Output the (x, y) coordinate of the center of the cell containing the given text.  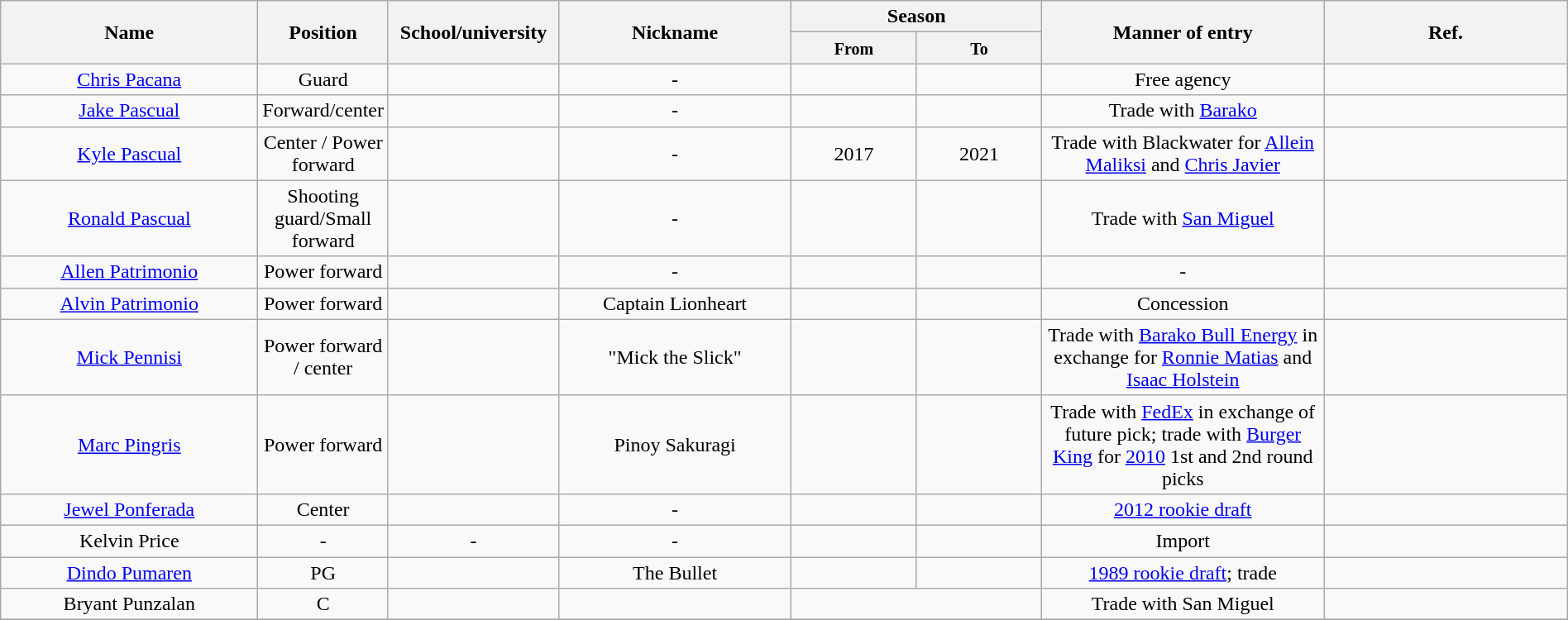
Bryant Punzalan (129, 604)
From (854, 48)
Forward/center (323, 111)
Nickname (675, 32)
Chris Pacana (129, 79)
Free agency (1183, 79)
Captain Lionheart (675, 303)
Center / Power forward (323, 154)
Allen Patrimonio (129, 272)
Import (1183, 541)
To (979, 48)
Trade with Blackwater for Allein Maliksi and Chris Javier (1183, 154)
Mick Pennisi (129, 357)
The Bullet (675, 573)
Position (323, 32)
Ref. (1446, 32)
2021 (979, 154)
Ronald Pascual (129, 218)
Concession (1183, 303)
School/university (473, 32)
Alvin Patrimonio (129, 303)
Shooting guard/Small forward (323, 218)
Pinoy Sakuragi (675, 445)
Name (129, 32)
Jewel Ponferada (129, 509)
Trade with FedEx in exchange of future pick; trade with Burger King for 2010 1st and 2nd round picks (1183, 445)
2017 (854, 154)
"Mick the Slick" (675, 357)
Jake Pascual (129, 111)
Marc Pingris (129, 445)
Season (916, 17)
2012 rookie draft (1183, 509)
Trade with Barako (1183, 111)
Trade with Barako Bull Energy in exchange for Ronnie Matias and Isaac Holstein (1183, 357)
PG (323, 573)
Kyle Pascual (129, 154)
Guard (323, 79)
Dindo Pumaren (129, 573)
1989 rookie draft; trade (1183, 573)
Manner of entry (1183, 32)
C (323, 604)
Center (323, 509)
Power forward / center (323, 357)
Kelvin Price (129, 541)
